Find where the given text appears and provide that cell's center as (X, Y) coordinate. 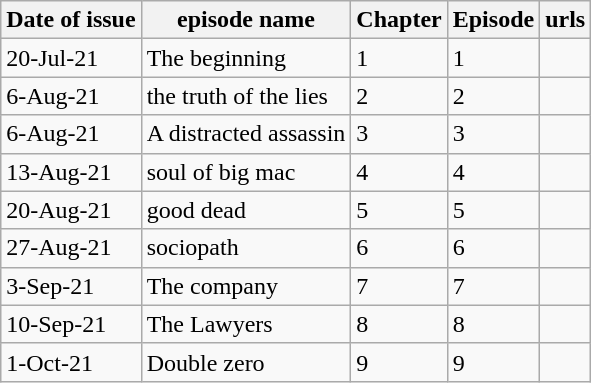
13-Aug-21 (71, 172)
soul of big mac (246, 172)
A distracted assassin (246, 134)
episode name (246, 20)
20-Jul-21 (71, 58)
10-Sep-21 (71, 324)
the truth of the lies (246, 96)
20-Aug-21 (71, 210)
good dead (246, 210)
Episode (493, 20)
urls (566, 20)
The company (246, 286)
Date of issue (71, 20)
The Lawyers (246, 324)
3-Sep-21 (71, 286)
1-Oct-21 (71, 362)
Double zero (246, 362)
sociopath (246, 248)
27-Aug-21 (71, 248)
Chapter (399, 20)
The beginning (246, 58)
